For the text-containing cell, return its midpoint in [X, Y] coordinate format. 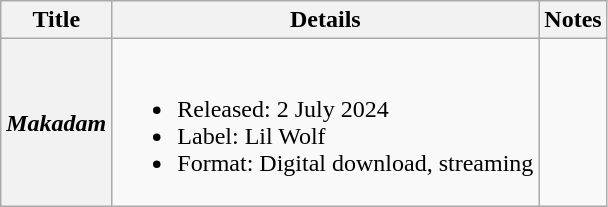
Details [326, 20]
Released: 2 July 2024Label: Lil WolfFormat: Digital download, streaming [326, 122]
Title [56, 20]
Notes [573, 20]
Makadam [56, 122]
